From the cell containing the given text, extract its center point as (x, y) coordinate. 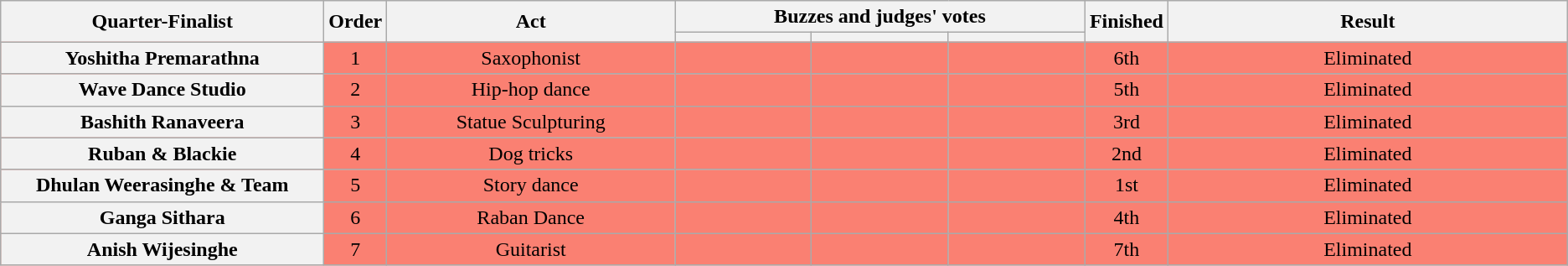
5th (1126, 90)
2nd (1126, 154)
Guitarist (531, 249)
4th (1126, 217)
Dhulan Weerasinghe & Team (162, 185)
Raban Dance (531, 217)
3rd (1126, 122)
Result (1367, 22)
Act (531, 22)
5 (355, 185)
Dog tricks (531, 154)
Yoshitha Premarathna (162, 58)
Hip-hop dance (531, 90)
6 (355, 217)
Buzzes and judges' votes (880, 17)
1 (355, 58)
Bashith Ranaveera (162, 122)
6th (1126, 58)
Finished (1126, 22)
1st (1126, 185)
7 (355, 249)
Ruban & Blackie (162, 154)
Order (355, 22)
Story dance (531, 185)
7th (1126, 249)
3 (355, 122)
Statue Sculpturing (531, 122)
Quarter-Finalist (162, 22)
Ganga Sithara (162, 217)
2 (355, 90)
Anish Wijesinghe (162, 249)
Wave Dance Studio (162, 90)
4 (355, 154)
Saxophonist (531, 58)
